Determine the (x, y) coordinate at the center of the cell enclosing the given text.  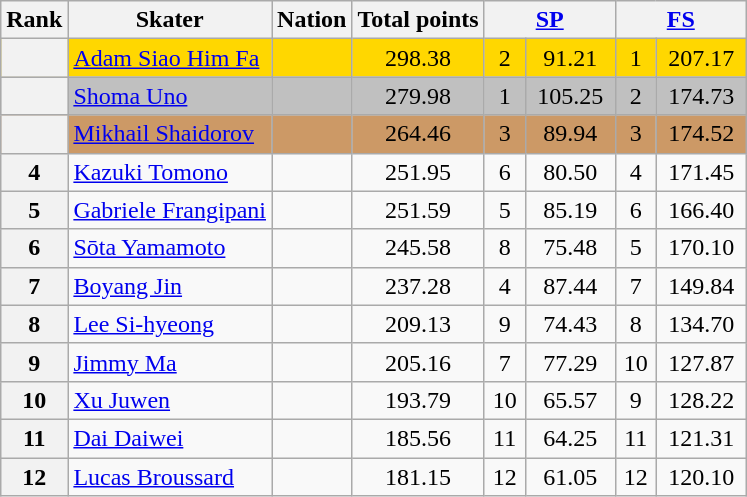
166.40 (701, 210)
Skater (170, 20)
Adam Siao Him Fa (170, 58)
121.31 (701, 438)
209.13 (418, 324)
89.94 (570, 134)
Mikhail Shaidorov (170, 134)
75.48 (570, 248)
77.29 (570, 362)
Nation (312, 20)
245.58 (418, 248)
207.17 (701, 58)
127.87 (701, 362)
251.95 (418, 172)
80.50 (570, 172)
279.98 (418, 96)
174.73 (701, 96)
FS (680, 20)
Dai Daiwei (170, 438)
Gabriele Frangipani (170, 210)
74.43 (570, 324)
Jimmy Ma (170, 362)
298.38 (418, 58)
181.15 (418, 477)
Xu Juwen (170, 400)
65.57 (570, 400)
134.70 (701, 324)
237.28 (418, 286)
120.10 (701, 477)
Kazuki Tomono (170, 172)
251.59 (418, 210)
128.22 (701, 400)
Shoma Uno (170, 96)
Lucas Broussard (170, 477)
185.56 (418, 438)
64.25 (570, 438)
264.46 (418, 134)
61.05 (570, 477)
149.84 (701, 286)
Sōta Yamamoto (170, 248)
171.45 (701, 172)
170.10 (701, 248)
193.79 (418, 400)
Total points (418, 20)
Rank (34, 20)
105.25 (570, 96)
85.19 (570, 210)
205.16 (418, 362)
Boyang Jin (170, 286)
87.44 (570, 286)
91.21 (570, 58)
174.52 (701, 134)
SP (550, 20)
Lee Si-hyeong (170, 324)
